Scan for the cell matching the given text and deliver its [x, y] coordinate at center. 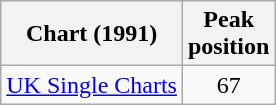
67 [228, 85]
UK Single Charts [92, 85]
Peakposition [228, 34]
Chart (1991) [92, 34]
